Search for the cell housing the specified text and yield its [X, Y] center coordinate. 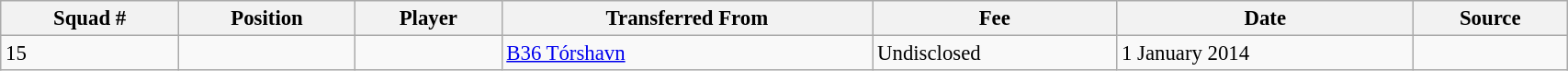
Position [266, 18]
Player [428, 18]
Transferred From [687, 18]
Source [1490, 18]
Date [1266, 18]
Squad # [90, 18]
B36 Tórshavn [687, 53]
15 [90, 53]
Fee [995, 18]
1 January 2014 [1266, 53]
Undisclosed [995, 53]
